Scan for the cell matching the given text and deliver its (X, Y) coordinate at center. 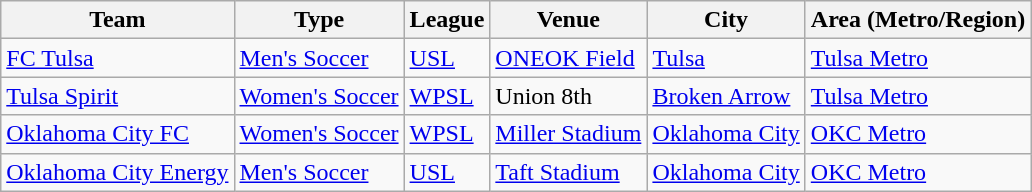
City (726, 20)
Union 8th (568, 96)
Taft Stadium (568, 172)
FC Tulsa (118, 58)
League (447, 20)
Tulsa Spirit (118, 96)
Miller Stadium (568, 134)
Oklahoma City FC (118, 134)
Type (319, 20)
Area (Metro/Region) (918, 20)
Oklahoma City Energy (118, 172)
Team (118, 20)
ONEOK Field (568, 58)
Venue (568, 20)
Broken Arrow (726, 96)
Tulsa (726, 58)
